Determine the (X, Y) coordinate at the center of the cell enclosing the given text.  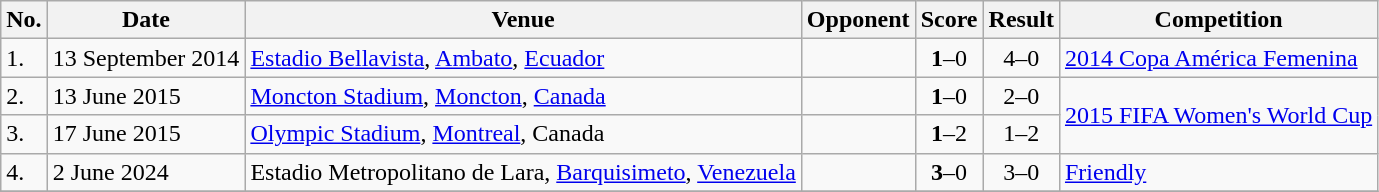
Competition (1218, 20)
Opponent (858, 20)
Estadio Metropolitano de Lara, Barquisimeto, Venezuela (523, 172)
4. (24, 172)
Estadio Bellavista, Ambato, Ecuador (523, 58)
Result (1021, 20)
4–0 (1021, 58)
13 June 2015 (146, 96)
Venue (523, 20)
Moncton Stadium, Moncton, Canada (523, 96)
13 September 2014 (146, 58)
3. (24, 134)
Score (949, 20)
Friendly (1218, 172)
2–0 (1021, 96)
2014 Copa América Femenina (1218, 58)
Olympic Stadium, Montreal, Canada (523, 134)
1. (24, 58)
2015 FIFA Women's World Cup (1218, 115)
No. (24, 20)
17 June 2015 (146, 134)
2. (24, 96)
2 June 2024 (146, 172)
Date (146, 20)
